Determine the (X, Y) coordinate at the center of the cell enclosing the given text.  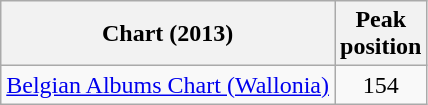
Belgian Albums Chart (Wallonia) (168, 85)
154 (380, 85)
Peakposition (380, 34)
Chart (2013) (168, 34)
